Scan for the cell matching the given text and deliver its [X, Y] coordinate at center. 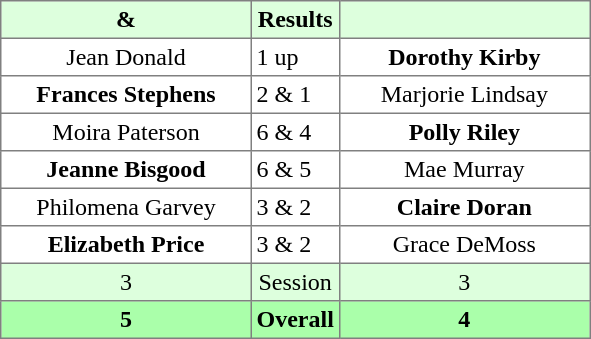
Polly Riley [464, 132]
Dorothy Kirby [464, 57]
Grace DeMoss [464, 245]
Frances Stephens [126, 95]
1 up [295, 57]
Overall [295, 320]
6 & 4 [295, 132]
6 & 5 [295, 170]
Jean Donald [126, 57]
Marjorie Lindsay [464, 95]
5 [126, 320]
Jeanne Bisgood [126, 170]
Session [295, 282]
Mae Murray [464, 170]
2 & 1 [295, 95]
Philomena Garvey [126, 207]
Results [295, 20]
Moira Paterson [126, 132]
4 [464, 320]
Elizabeth Price [126, 245]
Claire Doran [464, 207]
& [126, 20]
